Return the [X, Y] coordinate for the center point of the cell that contains the specified text.  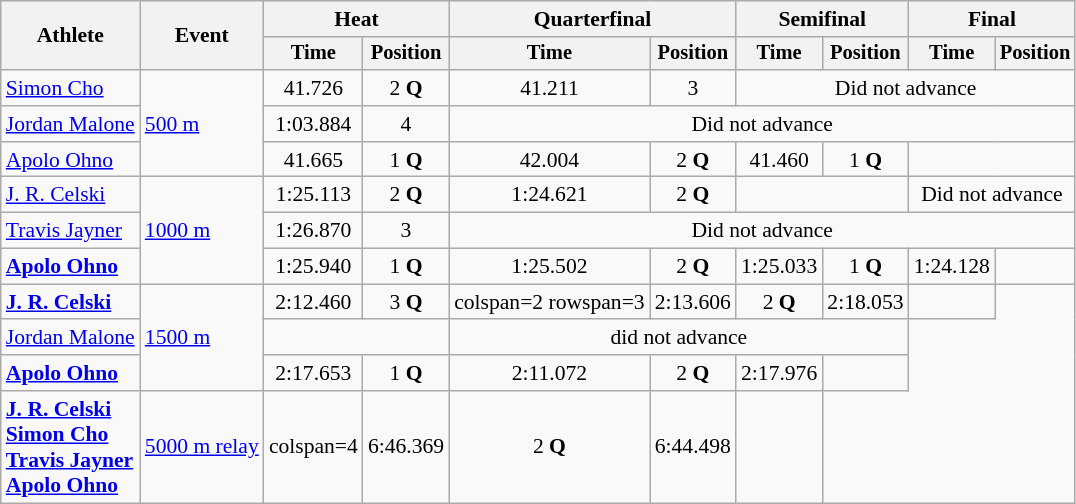
1:25.502 [550, 267]
Quarterfinal [592, 19]
1:24.128 [952, 267]
Heat [356, 19]
Travis Jayner [70, 231]
1:03.884 [314, 124]
2:18.053 [865, 302]
2:12.460 [314, 302]
2:17.976 [779, 373]
1:25.113 [314, 195]
1:25.940 [314, 267]
colspan=2 rowspan=3 [550, 302]
41.211 [550, 88]
41.726 [314, 88]
1500 m [202, 338]
1:25.033 [779, 267]
2:13.606 [693, 302]
J. R. CelskiSimon ChoTravis JaynerApolo Ohno [70, 447]
did not advance [678, 338]
2:11.072 [550, 373]
Athlete [70, 36]
41.460 [779, 160]
1:26.870 [314, 231]
Semifinal [822, 19]
5000 m relay [202, 447]
6:46.369 [406, 447]
41.665 [314, 160]
500 m [202, 124]
4 [406, 124]
Simon Cho [70, 88]
2:17.653 [314, 373]
Final [992, 19]
6:44.498 [693, 447]
3 Q [406, 302]
Event [202, 36]
1000 m [202, 230]
1:24.621 [550, 195]
colspan=4 [314, 447]
42.004 [550, 160]
